Pinpoint the cell where the given text exists, returning its [x, y] midpoint coordinate. 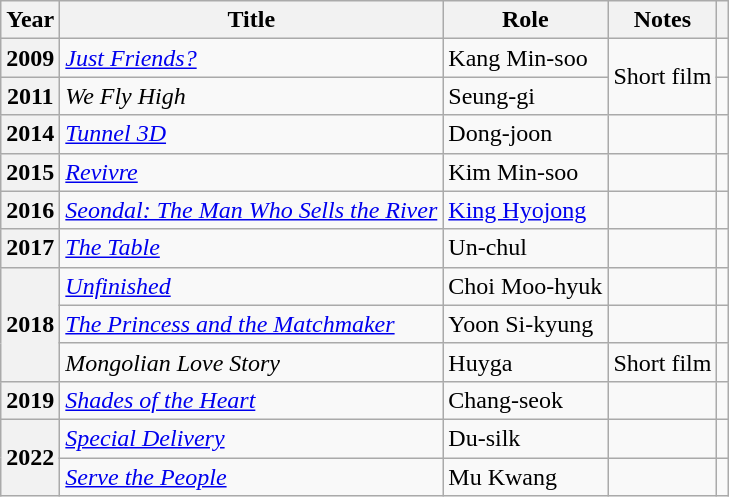
Mu Kwang [526, 477]
Dong-joon [526, 134]
Du-silk [526, 438]
Title [252, 20]
The Princess and the Matchmaker [252, 324]
2009 [30, 58]
2015 [30, 172]
Tunnel 3D [252, 134]
Serve the People [252, 477]
Year [30, 20]
Role [526, 20]
Chang-seok [526, 400]
Notes [662, 20]
Shades of the Heart [252, 400]
2011 [30, 96]
Mongolian Love Story [252, 362]
2014 [30, 134]
We Fly High [252, 96]
2022 [30, 457]
2017 [30, 248]
The Table [252, 248]
Choi Moo-hyuk [526, 286]
Special Delivery [252, 438]
Seung-gi [526, 96]
Revivre [252, 172]
Kang Min-soo [526, 58]
Just Friends? [252, 58]
Huyga [526, 362]
Seondal: The Man Who Sells the River [252, 210]
2019 [30, 400]
King Hyojong [526, 210]
Kim Min-soo [526, 172]
Yoon Si-kyung [526, 324]
2018 [30, 324]
2016 [30, 210]
Unfinished [252, 286]
Un-chul [526, 248]
